Output the (X, Y) coordinate of the center of the cell containing the given text.  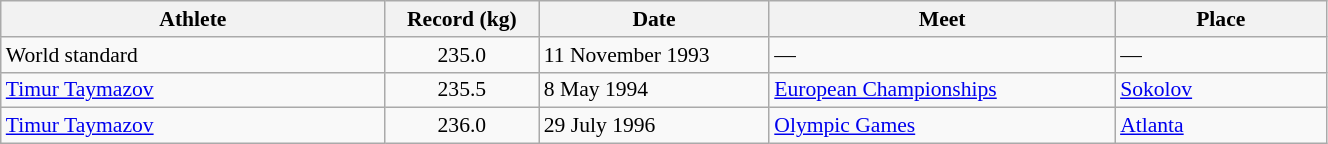
Olympic Games (942, 126)
Meet (942, 19)
29 July 1996 (654, 126)
Record (kg) (462, 19)
Place (1220, 19)
Athlete (193, 19)
235.0 (462, 55)
11 November 1993 (654, 55)
235.5 (462, 90)
World standard (193, 55)
8 May 1994 (654, 90)
Sokolov (1220, 90)
Atlanta (1220, 126)
236.0 (462, 126)
Date (654, 19)
European Championships (942, 90)
